Pinpoint the cell where the given text exists, returning its (x, y) midpoint coordinate. 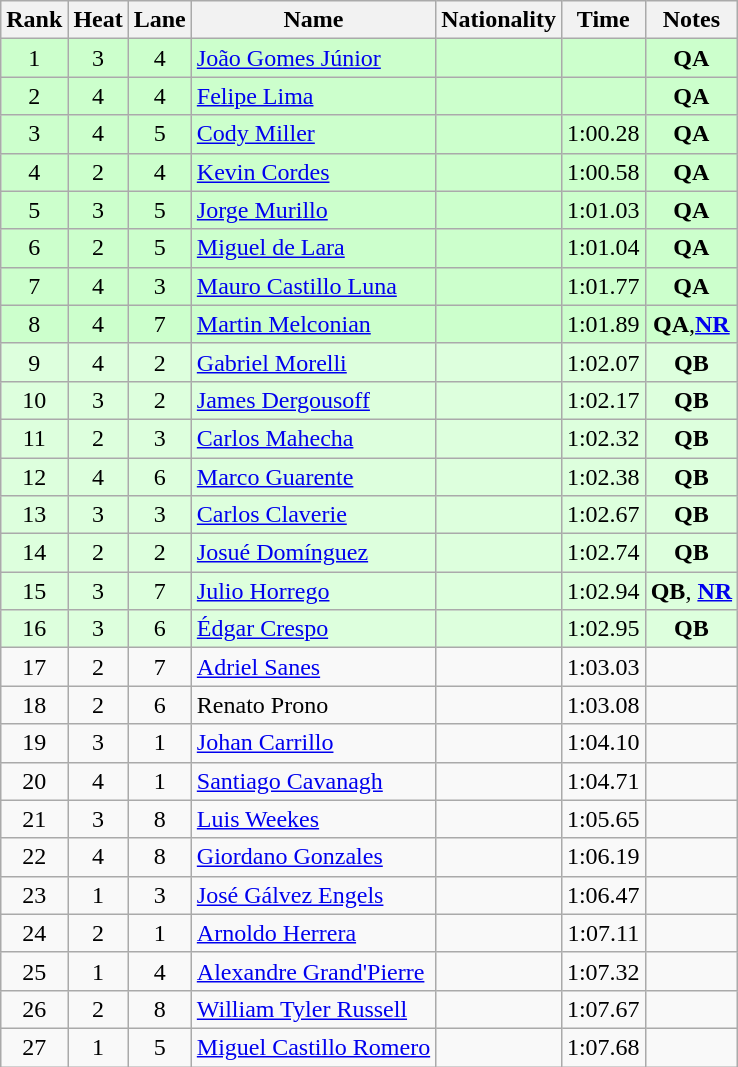
Rank (34, 20)
Renato Prono (313, 705)
QB, NR (691, 591)
Julio Horrego (313, 591)
1:01.04 (603, 248)
12 (34, 477)
1:01.77 (603, 286)
Nationality (499, 20)
1:06.47 (603, 895)
Notes (691, 20)
1:02.74 (603, 553)
1:02.67 (603, 515)
Marco Guarente (313, 477)
19 (34, 743)
Édgar Crespo (313, 629)
Alexandre Grand'Pierre (313, 971)
9 (34, 362)
Giordano Gonzales (313, 857)
20 (34, 781)
16 (34, 629)
William Tyler Russell (313, 1009)
13 (34, 515)
1:07.68 (603, 1047)
1:03.03 (603, 667)
1:03.08 (603, 705)
1:00.58 (603, 172)
1:02.07 (603, 362)
Time (603, 20)
23 (34, 895)
Miguel Castillo Romero (313, 1047)
1:07.67 (603, 1009)
Felipe Lima (313, 96)
1:02.32 (603, 438)
José Gálvez Engels (313, 895)
Johan Carrillo (313, 743)
24 (34, 933)
Mauro Castillo Luna (313, 286)
Carlos Claverie (313, 515)
1:01.03 (603, 210)
21 (34, 819)
James Dergousoff (313, 400)
18 (34, 705)
Josué Domínguez (313, 553)
Jorge Murillo (313, 210)
Kevin Cordes (313, 172)
22 (34, 857)
Adriel Sanes (313, 667)
Santiago Cavanagh (313, 781)
1:06.19 (603, 857)
1:04.71 (603, 781)
Miguel de Lara (313, 248)
Gabriel Morelli (313, 362)
25 (34, 971)
João Gomes Júnior (313, 58)
14 (34, 553)
15 (34, 591)
1:07.11 (603, 933)
1:00.28 (603, 134)
11 (34, 438)
QA,NR (691, 324)
1:02.95 (603, 629)
26 (34, 1009)
1:02.17 (603, 400)
1:02.38 (603, 477)
Martin Melconian (313, 324)
Cody Miller (313, 134)
17 (34, 667)
10 (34, 400)
1:07.32 (603, 971)
1:01.89 (603, 324)
27 (34, 1047)
1:04.10 (603, 743)
Lane (160, 20)
1:05.65 (603, 819)
Heat (98, 20)
Arnoldo Herrera (313, 933)
1:02.94 (603, 591)
Name (313, 20)
Luis Weekes (313, 819)
Carlos Mahecha (313, 438)
